Return the (x, y) coordinate for the center point of the cell that contains the specified text.  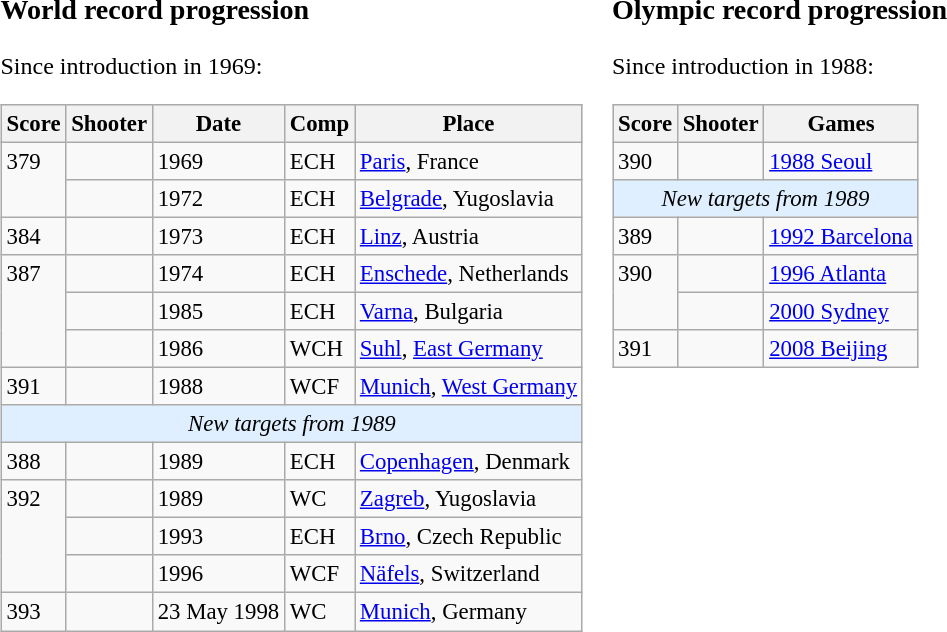
Belgrade, Yugoslavia (469, 198)
1996 (218, 574)
2008 Beijing (841, 349)
1974 (218, 274)
Date (218, 123)
389 (646, 236)
379 (34, 180)
Comp (319, 123)
WCH (319, 349)
Brno, Czech Republic (469, 537)
2000 Sydney (841, 311)
1969 (218, 161)
Zagreb, Yugoslavia (469, 499)
1996 Atlanta (841, 274)
Näfels, Switzerland (469, 574)
1993 (218, 537)
1988 Seoul (841, 161)
Enschede, Netherlands (469, 274)
Munich, Germany (469, 612)
1992 Barcelona (841, 236)
Paris, France (469, 161)
Munich, West Germany (469, 386)
392 (34, 536)
Suhl, East Germany (469, 349)
Varna, Bulgaria (469, 311)
Place (469, 123)
Linz, Austria (469, 236)
1973 (218, 236)
388 (34, 462)
23 May 1998 (218, 612)
1972 (218, 198)
Games (841, 123)
393 (34, 612)
387 (34, 312)
Copenhagen, Denmark (469, 462)
1988 (218, 386)
384 (34, 236)
1986 (218, 349)
1985 (218, 311)
